Find where the given text appears and provide that cell's center as (x, y) coordinate. 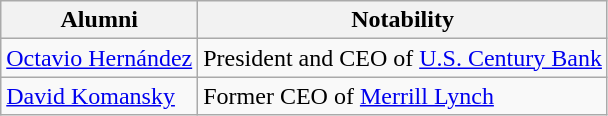
Octavio Hernández (100, 58)
Notability (403, 20)
President and CEO of U.S. Century Bank (403, 58)
David Komansky (100, 96)
Former CEO of Merrill Lynch (403, 96)
Alumni (100, 20)
